Scan for the cell matching the given text and deliver its [X, Y] coordinate at center. 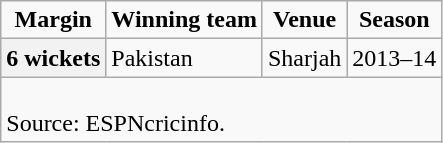
Pakistan [184, 58]
6 wickets [54, 58]
2013–14 [394, 58]
Venue [304, 20]
Source: ESPNcricinfo. [222, 110]
Season [394, 20]
Sharjah [304, 58]
Margin [54, 20]
Winning team [184, 20]
